Determine the [X, Y] coordinate at the center of the cell enclosing the given text.  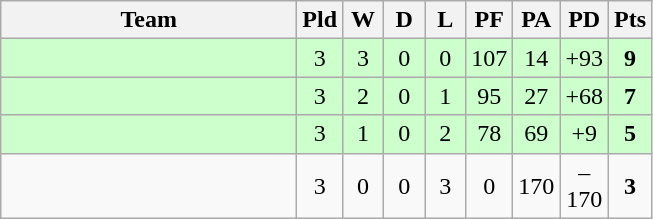
–170 [584, 186]
69 [536, 134]
78 [490, 134]
Pts [630, 20]
PA [536, 20]
14 [536, 58]
+68 [584, 96]
L [446, 20]
107 [490, 58]
+9 [584, 134]
Pld [320, 20]
5 [630, 134]
PD [584, 20]
95 [490, 96]
27 [536, 96]
170 [536, 186]
+93 [584, 58]
9 [630, 58]
PF [490, 20]
D [404, 20]
7 [630, 96]
W [364, 20]
Team [149, 20]
